Pinpoint the cell where the given text exists, returning its [x, y] midpoint coordinate. 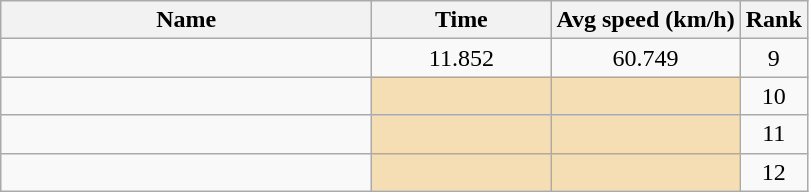
Rank [774, 20]
Time [462, 20]
12 [774, 172]
Name [186, 20]
11 [774, 134]
60.749 [646, 58]
Avg speed (km/h) [646, 20]
11.852 [462, 58]
10 [774, 96]
9 [774, 58]
